Return [X, Y] of the center of cell containing provided text 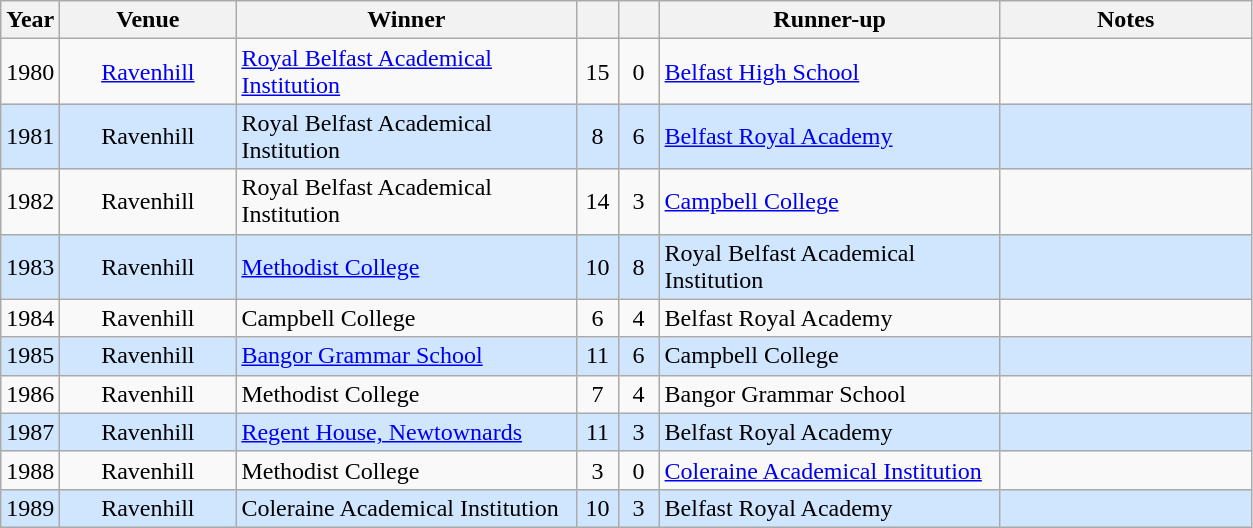
1984 [30, 318]
1985 [30, 356]
Venue [148, 20]
Year [30, 20]
1987 [30, 432]
1986 [30, 394]
1980 [30, 72]
Notes [1126, 20]
1981 [30, 136]
Belfast High School [830, 72]
1988 [30, 470]
14 [598, 202]
Runner-up [830, 20]
Regent House, Newtownards [406, 432]
1983 [30, 266]
1989 [30, 508]
7 [598, 394]
1982 [30, 202]
Winner [406, 20]
15 [598, 72]
